Return the [x, y] coordinate for the center point of the cell that contains the specified text.  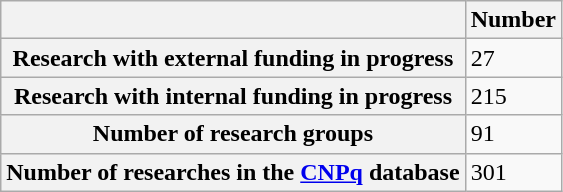
215 [513, 96]
Number of research groups [233, 134]
Research with external funding in progress [233, 58]
91 [513, 134]
Research with internal funding in progress [233, 96]
Number of researches in the CNPq database [233, 172]
27 [513, 58]
301 [513, 172]
Number [513, 20]
